For the text-containing cell, return its midpoint in (x, y) coordinate format. 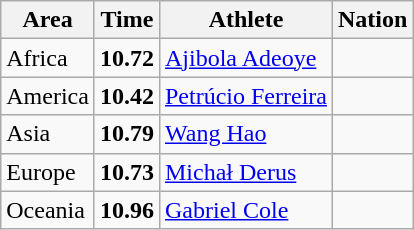
Ajibola Adeoye (246, 58)
Time (126, 20)
Oceania (48, 210)
Athlete (246, 20)
Africa (48, 58)
Wang Hao (246, 134)
Gabriel Cole (246, 210)
Europe (48, 172)
10.72 (126, 58)
America (48, 96)
Nation (372, 20)
Petrúcio Ferreira (246, 96)
Asia (48, 134)
Area (48, 20)
10.79 (126, 134)
10.42 (126, 96)
10.73 (126, 172)
10.96 (126, 210)
Michał Derus (246, 172)
